Extract the (x, y) coordinate from the center of the cell holding the provided text.  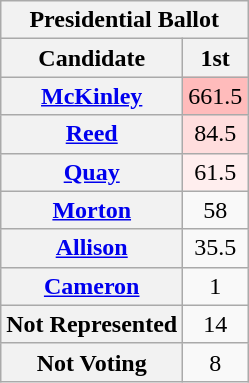
1 (216, 286)
1st (216, 58)
Allison (92, 248)
Candidate (92, 58)
McKinley (92, 96)
Presidential Ballot (124, 20)
58 (216, 210)
Not Voting (92, 362)
Morton (92, 210)
Not Represented (92, 324)
Cameron (92, 286)
61.5 (216, 172)
661.5 (216, 96)
84.5 (216, 134)
35.5 (216, 248)
14 (216, 324)
8 (216, 362)
Quay (92, 172)
Reed (92, 134)
